Return the (x, y) coordinate for the center point of the cell that contains the specified text.  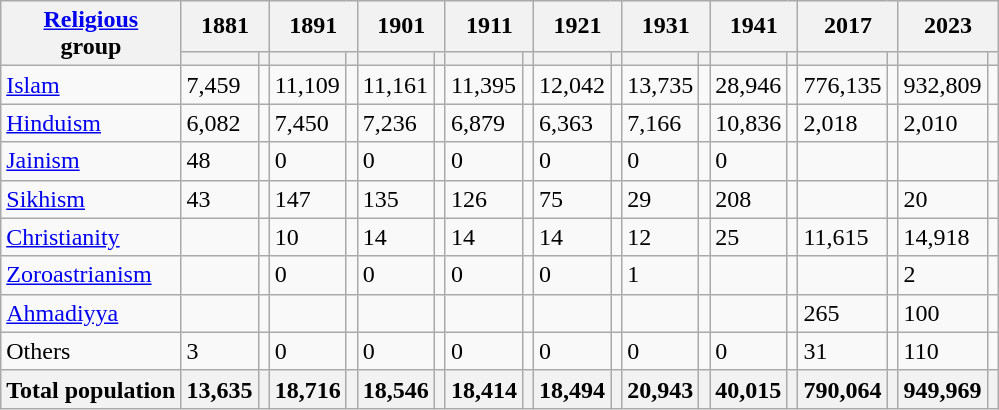
10,836 (748, 123)
208 (748, 199)
Ahmadiyya (91, 313)
1 (660, 275)
28,946 (748, 85)
40,015 (748, 389)
1921 (578, 26)
Sikhism (91, 199)
6,879 (484, 123)
12,042 (572, 85)
7,459 (220, 85)
2023 (948, 26)
31 (842, 351)
11,615 (842, 237)
43 (220, 199)
1911 (489, 26)
6,082 (220, 123)
932,809 (942, 85)
110 (942, 351)
10 (308, 237)
7,450 (308, 123)
7,236 (396, 123)
29 (660, 199)
Zoroastrianism (91, 275)
949,969 (942, 389)
100 (942, 313)
18,414 (484, 389)
Jainism (91, 161)
1931 (666, 26)
Others (91, 351)
790,064 (842, 389)
2017 (848, 26)
1881 (225, 26)
1901 (401, 26)
2,010 (942, 123)
7,166 (660, 123)
14,918 (942, 237)
6,363 (572, 123)
75 (572, 199)
776,135 (842, 85)
48 (220, 161)
11,395 (484, 85)
135 (396, 199)
Islam (91, 85)
Religiousgroup (91, 34)
265 (842, 313)
Total population (91, 389)
12 (660, 237)
13,735 (660, 85)
25 (748, 237)
20,943 (660, 389)
126 (484, 199)
1891 (313, 26)
13,635 (220, 389)
1941 (754, 26)
18,546 (396, 389)
Hinduism (91, 123)
20 (942, 199)
3 (220, 351)
2,018 (842, 123)
18,716 (308, 389)
11,161 (396, 85)
18,494 (572, 389)
Christianity (91, 237)
2 (942, 275)
11,109 (308, 85)
147 (308, 199)
